Output the [x, y] coordinate of the center of the cell containing the given text.  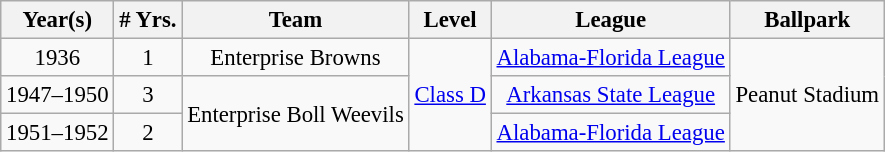
Team [296, 20]
Enterprise Boll Weevils [296, 114]
Peanut Stadium [807, 96]
2 [148, 133]
Level [450, 20]
Class D [450, 96]
1936 [58, 58]
Year(s) [58, 20]
Arkansas State League [610, 95]
League [610, 20]
Ballpark [807, 20]
Enterprise Browns [296, 58]
1951–1952 [58, 133]
3 [148, 95]
1 [148, 58]
# Yrs. [148, 20]
1947–1950 [58, 95]
